Locate the cell with the specified text and output its (x, y) center coordinate. 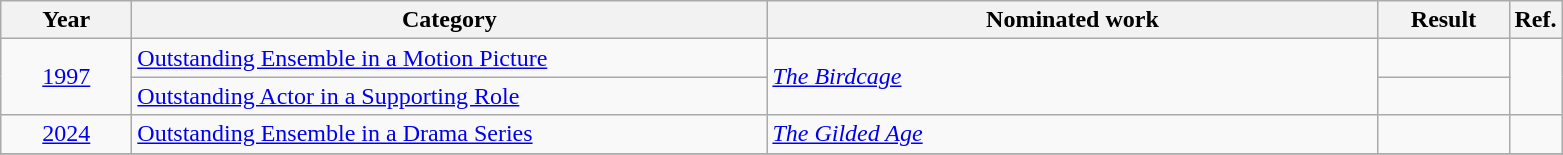
Outstanding Ensemble in a Drama Series (450, 134)
Ref. (1536, 20)
The Gilded Age (1072, 134)
Outstanding Actor in a Supporting Role (450, 96)
1997 (66, 77)
2024 (66, 134)
Outstanding Ensemble in a Motion Picture (450, 58)
The Birdcage (1072, 77)
Nominated work (1072, 20)
Result (1444, 20)
Year (66, 20)
Category (450, 20)
